For the text-containing cell, return its midpoint in (x, y) coordinate format. 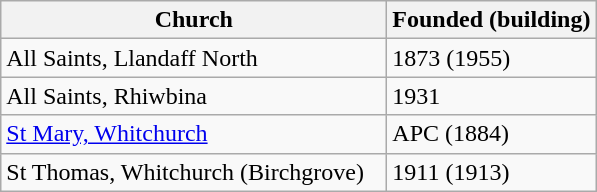
Founded (building) (492, 20)
1931 (492, 96)
All Saints, Llandaff North (194, 58)
1873 (1955) (492, 58)
1911 (1913) (492, 172)
All Saints, Rhiwbina (194, 96)
St Mary, Whitchurch (194, 134)
APC (1884) (492, 134)
Church (194, 20)
St Thomas, Whitchurch (Birchgrove) (194, 172)
